Locate the cell with the specified text and output its [x, y] center coordinate. 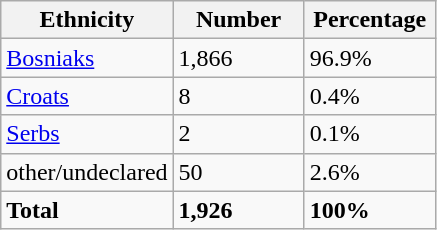
1,866 [238, 58]
Number [238, 20]
100% [370, 210]
other/undeclared [87, 172]
Ethnicity [87, 20]
Total [87, 210]
2 [238, 134]
8 [238, 96]
2.6% [370, 172]
Croats [87, 96]
Serbs [87, 134]
96.9% [370, 58]
1,926 [238, 210]
Bosniaks [87, 58]
Percentage [370, 20]
50 [238, 172]
0.1% [370, 134]
0.4% [370, 96]
